Determine the [x, y] coordinate at the center of the cell enclosing the given text.  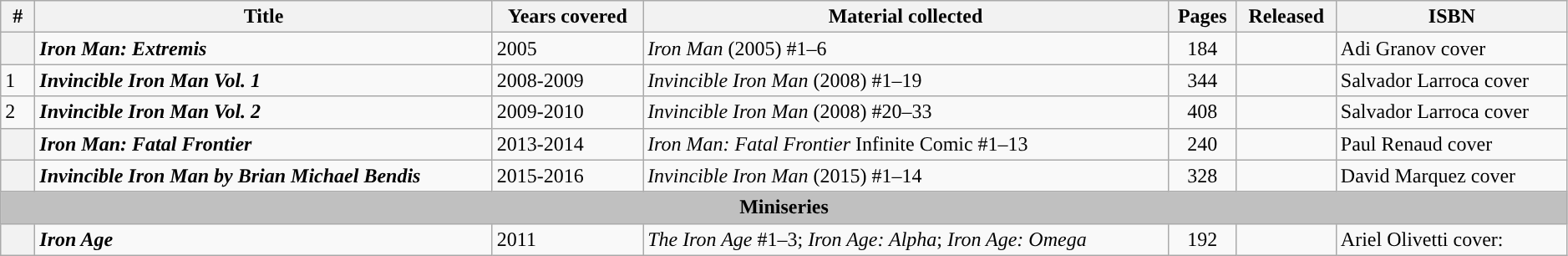
Iron Age [264, 239]
192 [1202, 239]
Pages [1202, 17]
Iron Man: Fatal Frontier [264, 144]
# [18, 17]
Invincible Iron Man (2008) #20–33 [906, 112]
Miniseries [784, 207]
2013-2014 [567, 144]
Years covered [567, 17]
344 [1202, 80]
Iron Man: Fatal Frontier Infinite Comic #1–13 [906, 144]
1 [18, 80]
2011 [567, 239]
The Iron Age #1–3; Iron Age: Alpha; Iron Age: Omega [906, 239]
Ariel Olivetti cover: [1452, 239]
Adi Granov cover [1452, 49]
Iron Man: Extremis [264, 49]
David Marquez cover [1452, 176]
2005 [567, 49]
Invincible Iron Man (2015) #1–14 [906, 176]
240 [1202, 144]
328 [1202, 176]
Invincible Iron Man Vol. 1 [264, 80]
408 [1202, 112]
ISBN [1452, 17]
2008-2009 [567, 80]
Invincible Iron Man by Brian Michael Bendis [264, 176]
184 [1202, 49]
Iron Man (2005) #1–6 [906, 49]
2 [18, 112]
Invincible Iron Man (2008) #1–19 [906, 80]
Title [264, 17]
2009-2010 [567, 112]
Invincible Iron Man Vol. 2 [264, 112]
Material collected [906, 17]
Paul Renaud cover [1452, 144]
Released [1286, 17]
2015-2016 [567, 176]
